Find where the given text appears and provide that cell's center as (x, y) coordinate. 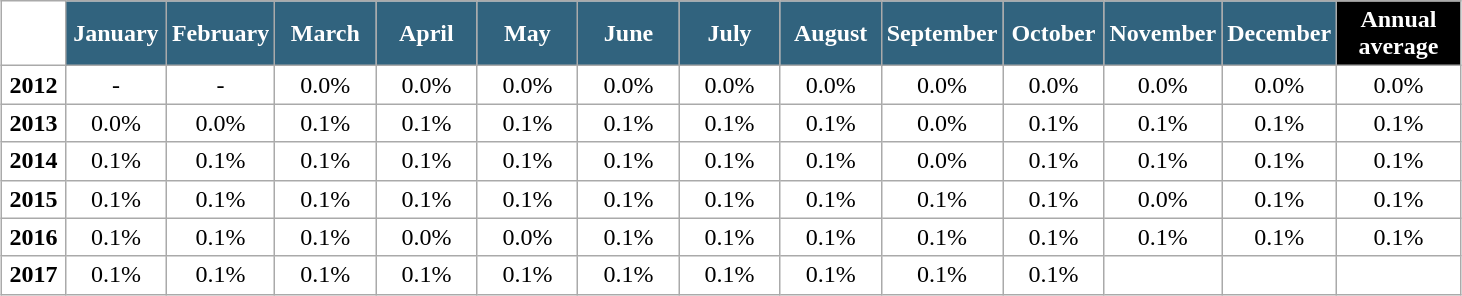
2016 (34, 237)
2015 (34, 199)
Annual average (1399, 34)
June (628, 34)
January (116, 34)
February (220, 34)
2012 (34, 85)
November (1163, 34)
December (1280, 34)
May (528, 34)
July (730, 34)
2014 (34, 161)
2017 (34, 275)
April (426, 34)
March (326, 34)
2013 (34, 123)
September (942, 34)
August (830, 34)
October (1054, 34)
